Return the (x, y) coordinate for the center point of the cell that contains the specified text.  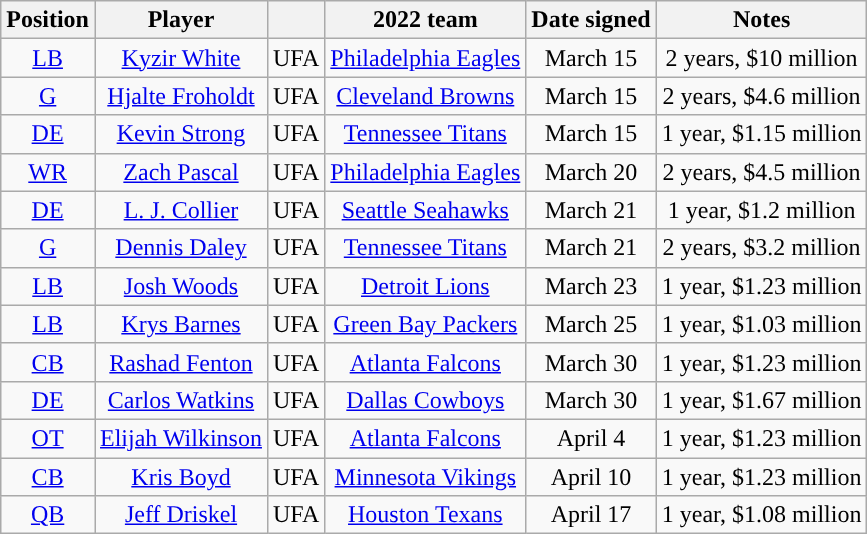
QB (48, 515)
2022 team (426, 20)
2 years, $3.2 million (762, 248)
April 4 (591, 438)
Rashad Fenton (180, 362)
Hjalte Froholdt (180, 96)
Houston Texans (426, 515)
1 year, $1.2 million (762, 210)
1 year, $1.15 million (762, 134)
April 10 (591, 477)
Notes (762, 20)
Dallas Cowboys (426, 400)
2 years, $10 million (762, 58)
Kris Boyd (180, 477)
Detroit Lions (426, 286)
Zach Pascal (180, 172)
Kevin Strong (180, 134)
Seattle Seahawks (426, 210)
1 year, $1.08 million (762, 515)
Krys Barnes (180, 324)
Josh Woods (180, 286)
Elijah Wilkinson (180, 438)
L. J. Collier (180, 210)
OT (48, 438)
1 year, $1.03 million (762, 324)
2 years, $4.5 million (762, 172)
1 year, $1.67 million (762, 400)
April 17 (591, 515)
Player (180, 20)
Position (48, 20)
Kyzir White (180, 58)
Jeff Driskel (180, 515)
Cleveland Browns (426, 96)
March 23 (591, 286)
Date signed (591, 20)
March 25 (591, 324)
2 years, $4.6 million (762, 96)
Green Bay Packers (426, 324)
Dennis Daley (180, 248)
March 20 (591, 172)
Carlos Watkins (180, 400)
WR (48, 172)
Minnesota Vikings (426, 477)
